Capture the cell that displays the provided text and extract its [x, y] central coordinate. 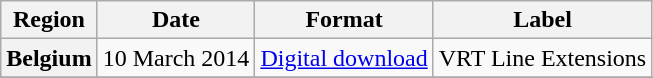
Label [542, 20]
Belgium [49, 58]
Date [176, 20]
Digital download [344, 58]
10 March 2014 [176, 58]
VRT Line Extensions [542, 58]
Format [344, 20]
Region [49, 20]
